Search for the cell housing the specified text and yield its (X, Y) center coordinate. 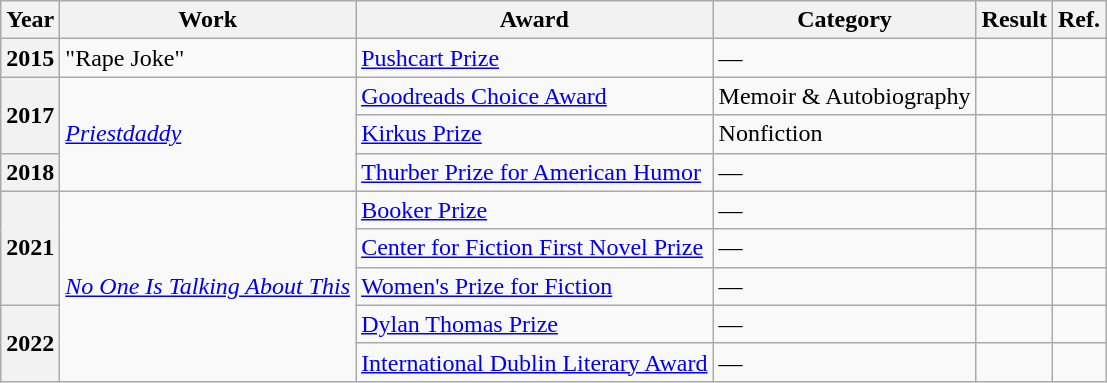
2021 (30, 248)
Memoir & Autobiography (844, 96)
Dylan Thomas Prize (534, 324)
International Dublin Literary Award (534, 362)
2015 (30, 58)
Thurber Prize for American Humor (534, 172)
Award (534, 20)
"Rape Joke" (208, 58)
Work (208, 20)
Nonfiction (844, 134)
Center for Fiction First Novel Prize (534, 248)
Women's Prize for Fiction (534, 286)
Category (844, 20)
Kirkus Prize (534, 134)
Ref. (1078, 20)
Booker Prize (534, 210)
2022 (30, 343)
No One Is Talking About This (208, 286)
Year (30, 20)
Priestdaddy (208, 134)
Result (1014, 20)
Pushcart Prize (534, 58)
2017 (30, 115)
Goodreads Choice Award (534, 96)
2018 (30, 172)
